Return the [x, y] coordinate for the center point of the cell that contains the specified text.  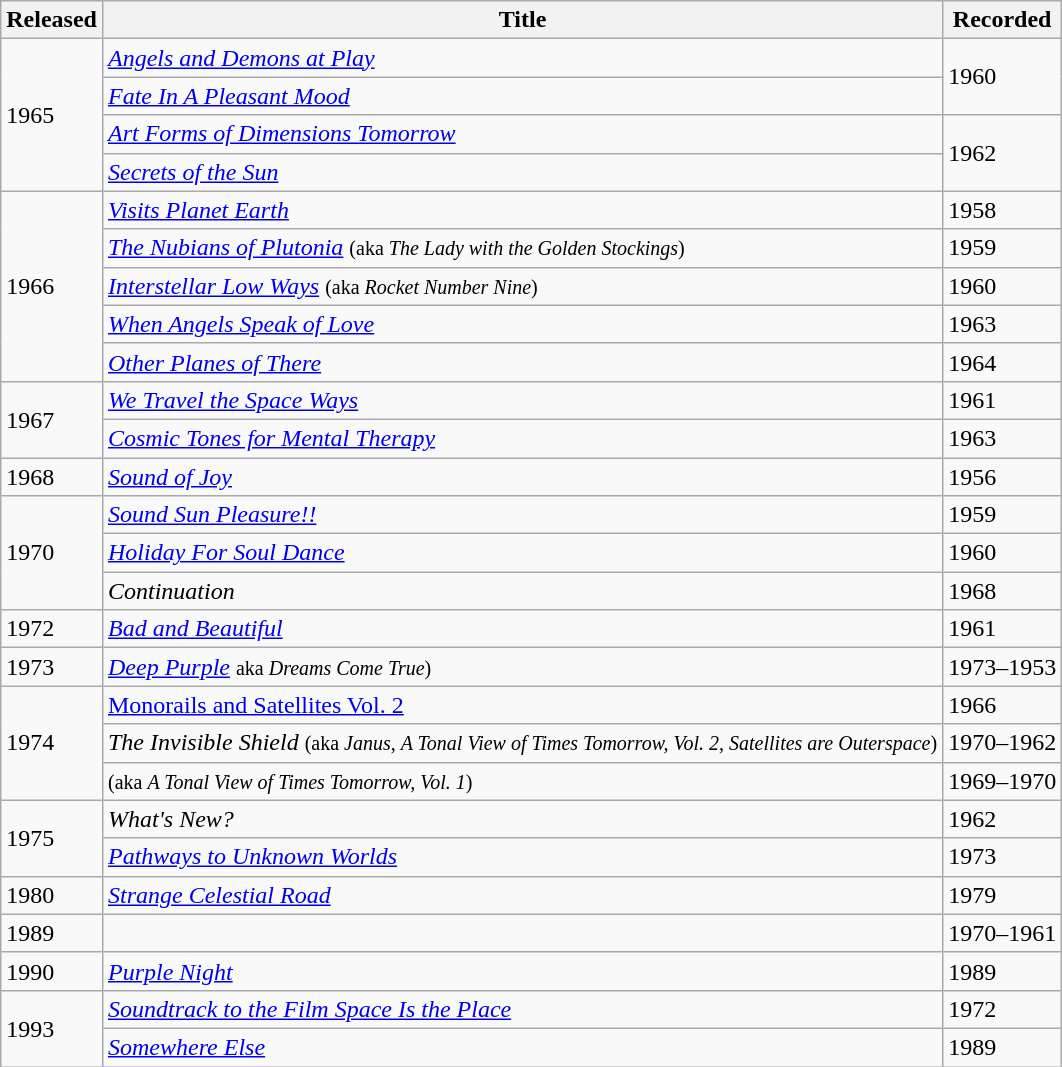
Purple Night [522, 971]
Bad and Beautiful [522, 629]
1973–1953 [1002, 667]
1970 [52, 553]
When Angels Speak of Love [522, 324]
Deep Purple aka Dreams Come True) [522, 667]
1956 [1002, 477]
1974 [52, 743]
Pathways to Unknown Worlds [522, 857]
(aka A Tonal View of Times Tomorrow, Vol. 1) [522, 781]
1970–1961 [1002, 933]
Soundtrack to the Film Space Is the Place [522, 1009]
1975 [52, 838]
Strange Celestial Road [522, 895]
Art Forms of Dimensions Tomorrow [522, 134]
Somewhere Else [522, 1047]
Secrets of the Sun [522, 172]
1967 [52, 419]
Sound Sun Pleasure!! [522, 515]
1979 [1002, 895]
We Travel the Space Ways [522, 400]
Visits Planet Earth [522, 210]
1993 [52, 1028]
Interstellar Low Ways (aka Rocket Number Nine) [522, 286]
1970–1962 [1002, 743]
1965 [52, 115]
Monorails and Satellites Vol. 2 [522, 705]
Title [522, 20]
Recorded [1002, 20]
What's New? [522, 819]
1969–1970 [1002, 781]
Sound of Joy [522, 477]
1980 [52, 895]
1990 [52, 971]
1958 [1002, 210]
Angels and Demons at Play [522, 58]
Continuation [522, 591]
The Invisible Shield (aka Janus, A Tonal View of Times Tomorrow, Vol. 2, Satellites are Outerspace) [522, 743]
Holiday For Soul Dance [522, 553]
Fate In A Pleasant Mood [522, 96]
The Nubians of Plutonia (aka The Lady with the Golden Stockings) [522, 248]
Released [52, 20]
Other Planes of There [522, 362]
1964 [1002, 362]
Cosmic Tones for Mental Therapy [522, 438]
